Return (X, Y) of the center of cell containing provided text 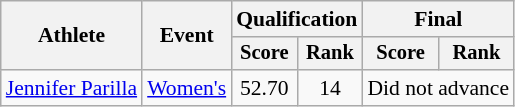
Did not advance (438, 88)
14 (330, 88)
Final (438, 19)
Qualification (296, 19)
Jennifer Parilla (72, 88)
Women's (186, 88)
Athlete (72, 36)
52.70 (264, 88)
Event (186, 36)
